For the text-containing cell, return its midpoint in (X, Y) coordinate format. 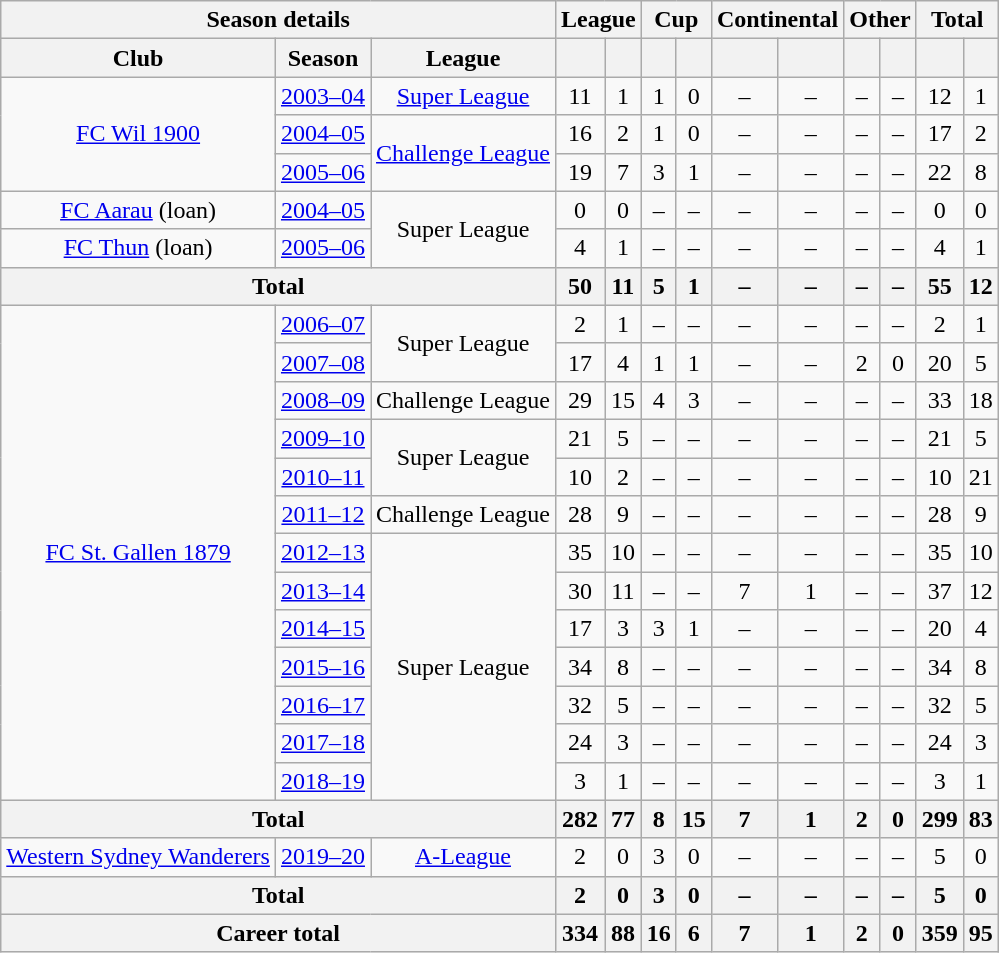
2011–12 (322, 515)
299 (940, 819)
29 (580, 400)
2013–14 (322, 591)
2017–18 (322, 743)
88 (624, 933)
FC Aarau (loan) (138, 210)
FC St. Gallen 1879 (138, 552)
Western Sydney Wanderers (138, 857)
2016–17 (322, 705)
77 (624, 819)
2003–04 (322, 96)
2019–20 (322, 857)
FC Wil 1900 (138, 134)
282 (580, 819)
30 (580, 591)
Club (138, 58)
2010–11 (322, 477)
22 (940, 172)
Other (880, 20)
37 (940, 591)
55 (940, 286)
FC Thun (loan) (138, 248)
50 (580, 286)
2008–09 (322, 400)
6 (694, 933)
A-League (462, 857)
Season (322, 58)
2006–07 (322, 324)
Career total (278, 933)
18 (980, 400)
2009–10 (322, 438)
33 (940, 400)
19 (580, 172)
359 (940, 933)
Cup (676, 20)
95 (980, 933)
2007–08 (322, 362)
2012–13 (322, 553)
Season details (278, 20)
Continental (777, 20)
2015–16 (322, 667)
2014–15 (322, 629)
334 (580, 933)
2018–19 (322, 781)
83 (980, 819)
